Output the (x, y) coordinate of the center of the cell containing the given text.  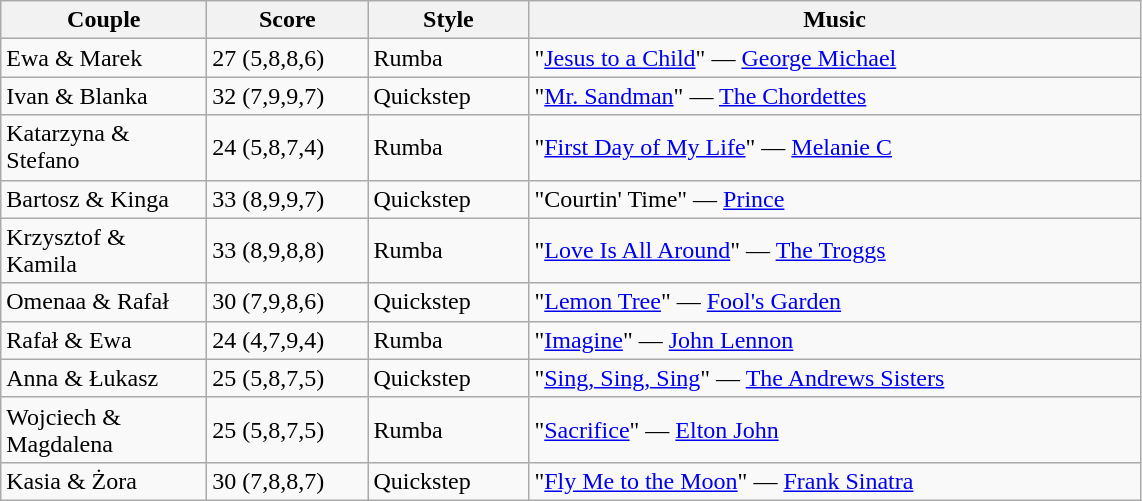
Bartosz & Kinga (104, 199)
"First Day of My Life" — Melanie C (834, 148)
"Lemon Tree" — Fool's Garden (834, 302)
Style (448, 20)
Katarzyna & Stefano (104, 148)
Kasia & Żora (104, 481)
Krzysztof & Kamila (104, 250)
32 (7,9,9,7) (288, 96)
"Imagine" — John Lennon (834, 340)
"Love Is All Around" — The Troggs (834, 250)
27 (5,8,8,6) (288, 58)
"Mr. Sandman" — The Chordettes (834, 96)
Rafał & Ewa (104, 340)
Score (288, 20)
"Sacrifice" — Elton John (834, 430)
33 (8,9,9,7) (288, 199)
"Sing, Sing, Sing" — The Andrews Sisters (834, 378)
Anna & Łukasz (104, 378)
Ewa & Marek (104, 58)
"Fly Me to the Moon" — Frank Sinatra (834, 481)
24 (5,8,7,4) (288, 148)
24 (4,7,9,4) (288, 340)
30 (7,8,8,7) (288, 481)
30 (7,9,8,6) (288, 302)
Music (834, 20)
"Jesus to a Child" — George Michael (834, 58)
Ivan & Blanka (104, 96)
"Courtin' Time" — Prince (834, 199)
Wojciech & Magdalena (104, 430)
Couple (104, 20)
33 (8,9,8,8) (288, 250)
Omenaa & Rafał (104, 302)
